For the text-containing cell, return its midpoint in (x, y) coordinate format. 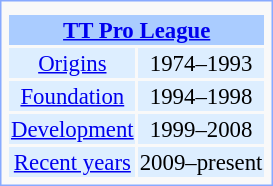
Foundation (72, 96)
Recent years (72, 162)
1999–2008 (201, 129)
TT Pro League (136, 30)
Development (72, 129)
1994–1998 (201, 96)
Origins (72, 63)
1974–1993 (201, 63)
2009–present (201, 162)
